Pinpoint the cell where the given text exists, returning its (X, Y) midpoint coordinate. 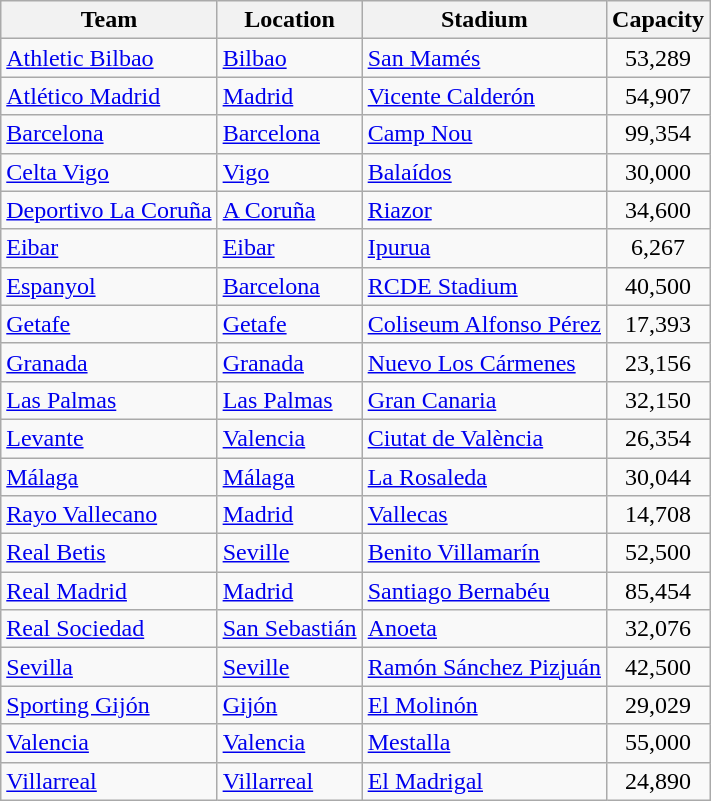
Benito Villamarín (484, 553)
Real Betis (109, 553)
Celta Vigo (109, 172)
Sporting Gijón (109, 705)
42,500 (658, 667)
Ipurua (484, 248)
24,890 (658, 781)
Deportivo La Coruña (109, 210)
99,354 (658, 134)
29,029 (658, 705)
Bilbao (290, 58)
San Mamés (484, 58)
30,044 (658, 477)
52,500 (658, 553)
RCDE Stadium (484, 286)
Coliseum Alfonso Pérez (484, 324)
Capacity (658, 20)
14,708 (658, 515)
Balaídos (484, 172)
Real Sociedad (109, 629)
Riazor (484, 210)
Santiago Bernabéu (484, 591)
34,600 (658, 210)
Vigo (290, 172)
Anoeta (484, 629)
Location (290, 20)
Rayo Vallecano (109, 515)
San Sebastián (290, 629)
40,500 (658, 286)
Atlético Madrid (109, 96)
Ramón Sánchez Pizjuán (484, 667)
Ciutat de València (484, 438)
Athletic Bilbao (109, 58)
Espanyol (109, 286)
Gijón (290, 705)
Camp Nou (484, 134)
Stadium (484, 20)
32,076 (658, 629)
Mestalla (484, 743)
Nuevo Los Cármenes (484, 362)
Levante (109, 438)
17,393 (658, 324)
53,289 (658, 58)
23,156 (658, 362)
6,267 (658, 248)
Team (109, 20)
Sevilla (109, 667)
Gran Canaria (484, 400)
Vicente Calderón (484, 96)
El Madrigal (484, 781)
Vallecas (484, 515)
La Rosaleda (484, 477)
85,454 (658, 591)
El Molinón (484, 705)
55,000 (658, 743)
54,907 (658, 96)
30,000 (658, 172)
Real Madrid (109, 591)
32,150 (658, 400)
A Coruña (290, 210)
26,354 (658, 438)
